Return the [x, y] coordinate for the center point of the cell that contains the specified text.  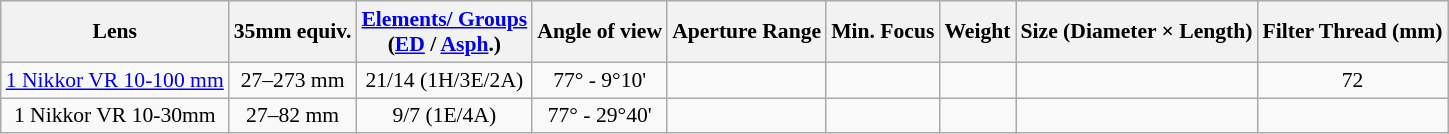
77° - 29°40' [600, 116]
1 Nikkor VR 10-100 mm [115, 80]
27–273 mm [293, 80]
Size (Diameter × Length) [1137, 32]
9/7 (1E/4A) [444, 116]
Filter Thread (mm) [1353, 32]
27–82 mm [293, 116]
Elements/ Groups(ED / Asph.) [444, 32]
Min. Focus [882, 32]
Weight [977, 32]
1 Nikkor VR 10-30mm [115, 116]
72 [1353, 80]
Aperture Range [746, 32]
Angle of view [600, 32]
77° - 9°10' [600, 80]
35mm equiv. [293, 32]
Lens [115, 32]
21/14 (1H/3E/2A) [444, 80]
